Return (x, y) of the center of cell containing provided text 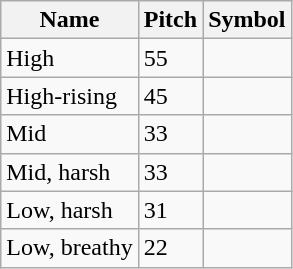
22 (170, 248)
45 (170, 96)
Mid, harsh (70, 172)
Name (70, 20)
Mid (70, 134)
31 (170, 210)
High (70, 58)
Pitch (170, 20)
Low, breathy (70, 248)
Low, harsh (70, 210)
Symbol (247, 20)
55 (170, 58)
High-rising (70, 96)
